Extract the [X, Y] coordinate from the center of the cell holding the provided text.  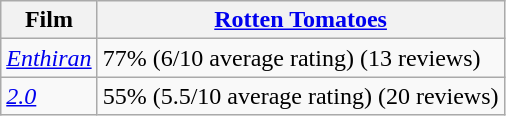
55% (5.5/10 average rating) (20 reviews) [300, 96]
2.0 [49, 96]
Enthiran [49, 58]
77% (6/10 average rating) (13 reviews) [300, 58]
Rotten Tomatoes [300, 20]
Film [49, 20]
